Provide the (x, y) coordinate of the cell's center where the given text is located.  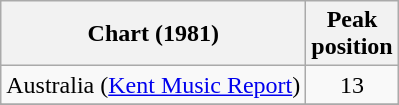
13 (352, 85)
Peakposition (352, 34)
Australia (Kent Music Report) (154, 85)
Chart (1981) (154, 34)
